Provide the (x, y) coordinate of the cell's center where the given text is located.  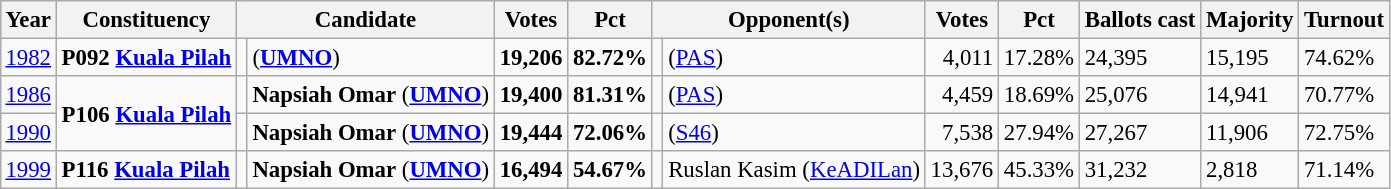
72.75% (1344, 133)
81.31% (610, 95)
25,076 (1140, 95)
(UMNO) (370, 57)
4,459 (962, 95)
P116 Kuala Pilah (146, 170)
11,906 (1250, 133)
7,538 (962, 133)
1999 (28, 170)
15,195 (1250, 57)
18.69% (1040, 95)
4,011 (962, 57)
1982 (28, 57)
24,395 (1140, 57)
27.94% (1040, 133)
Year (28, 20)
27,267 (1140, 133)
14,941 (1250, 95)
2,818 (1250, 170)
72.06% (610, 133)
Opponent(s) (788, 20)
Turnout (1344, 20)
Constituency (146, 20)
19,400 (530, 95)
13,676 (962, 170)
Majority (1250, 20)
54.67% (610, 170)
Ballots cast (1140, 20)
82.72% (610, 57)
71.14% (1344, 170)
(S46) (794, 133)
Candidate (366, 20)
17.28% (1040, 57)
P106 Kuala Pilah (146, 114)
74.62% (1344, 57)
1990 (28, 133)
31,232 (1140, 170)
19,206 (530, 57)
70.77% (1344, 95)
45.33% (1040, 170)
Ruslan Kasim (KeADILan) (794, 170)
19,444 (530, 133)
1986 (28, 95)
16,494 (530, 170)
P092 Kuala Pilah (146, 57)
